Determine the (x, y) coordinate at the center of the cell enclosing the given text.  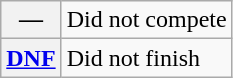
Did not compete (146, 20)
— (31, 20)
DNF (31, 58)
Did not finish (146, 58)
